Return [x, y] of the center of cell containing provided text 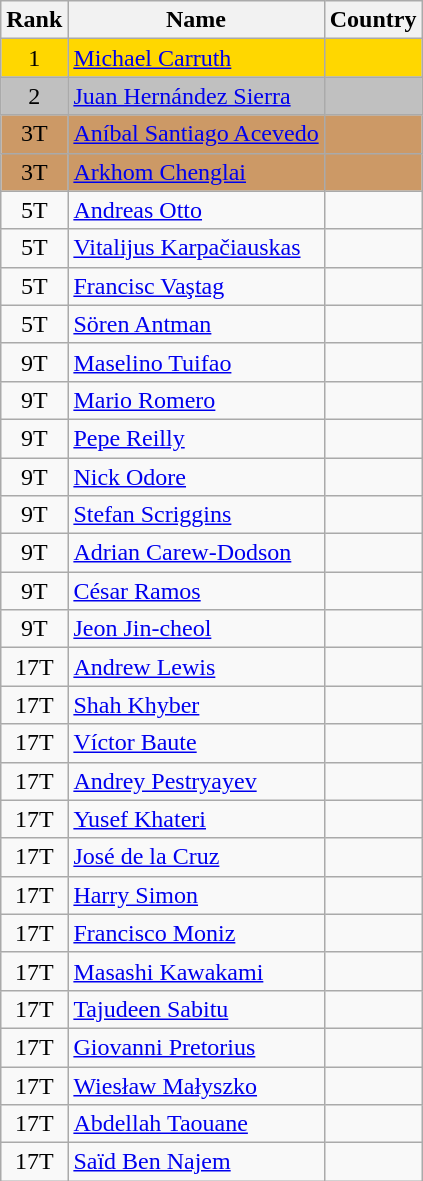
Stefan Scriggins [196, 515]
Shah Khyber [196, 705]
Rank [34, 20]
Michael Carruth [196, 58]
César Ramos [196, 591]
Sören Antman [196, 324]
Saïd Ben Najem [196, 1162]
2 [34, 96]
Juan Hernández Sierra [196, 96]
Andreas Otto [196, 210]
Andrey Pestryayev [196, 781]
Adrian Carew-Dodson [196, 553]
1 [34, 58]
Francisco Moniz [196, 933]
Jeon Jin-cheol [196, 629]
Maselino Tuifao [196, 362]
Yusef Khateri [196, 819]
Masashi Kawakami [196, 971]
Víctor Baute [196, 743]
Giovanni Pretorius [196, 1047]
Aníbal Santiago Acevedo [196, 134]
Nick Odore [196, 477]
Vitalijus Karpačiauskas [196, 248]
Harry Simon [196, 895]
Abdellah Taouane [196, 1124]
Wiesław Małyszko [196, 1085]
Pepe Reilly [196, 438]
Mario Romero [196, 400]
Arkhom Chenglai [196, 172]
Francisc Vaştag [196, 286]
José de la Cruz [196, 857]
Country [373, 20]
Tajudeen Sabitu [196, 1009]
Andrew Lewis [196, 667]
Name [196, 20]
